Output the [x, y] coordinate of the center of the cell containing the given text.  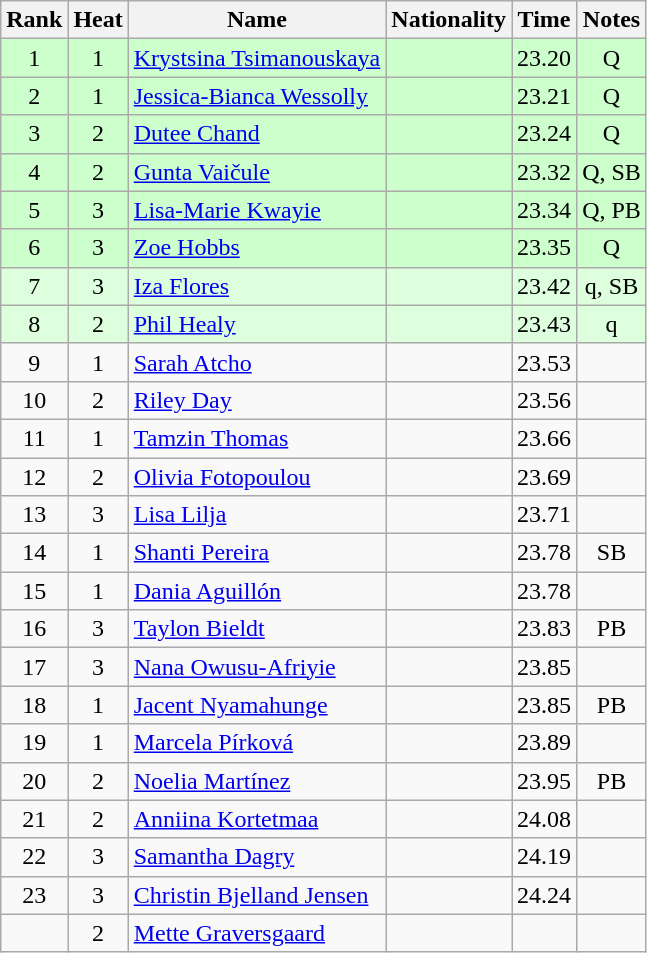
24.19 [544, 857]
Mette Graversgaard [257, 933]
23.43 [544, 324]
23.21 [544, 96]
Nationality [449, 20]
18 [34, 705]
23.83 [544, 629]
Phil Healy [257, 324]
23.53 [544, 362]
8 [34, 324]
Rank [34, 20]
20 [34, 781]
Samantha Dagry [257, 857]
23.56 [544, 400]
Krystsina Tsimanouskaya [257, 58]
SB [612, 553]
23.89 [544, 743]
23.24 [544, 134]
9 [34, 362]
Nana Owusu-Afriyie [257, 667]
Jacent Nyamahunge [257, 705]
Gunta Vaičule [257, 172]
Shanti Pereira [257, 553]
17 [34, 667]
12 [34, 477]
23.20 [544, 58]
Iza Flores [257, 286]
Q, SB [612, 172]
Lisa-Marie Kwayie [257, 210]
10 [34, 400]
7 [34, 286]
23.34 [544, 210]
Olivia Fotopoulou [257, 477]
23.69 [544, 477]
Anniina Kortetmaa [257, 819]
5 [34, 210]
11 [34, 438]
q, SB [612, 286]
24.08 [544, 819]
6 [34, 248]
15 [34, 591]
23.32 [544, 172]
q [612, 324]
23.71 [544, 515]
Riley Day [257, 400]
Lisa Lilja [257, 515]
22 [34, 857]
Q, PB [612, 210]
Notes [612, 20]
21 [34, 819]
Name [257, 20]
Marcela Pírková [257, 743]
23.42 [544, 286]
23.95 [544, 781]
4 [34, 172]
23.66 [544, 438]
13 [34, 515]
Zoe Hobbs [257, 248]
Noelia Martínez [257, 781]
Heat [98, 20]
Christin Bjelland Jensen [257, 895]
19 [34, 743]
23.35 [544, 248]
Sarah Atcho [257, 362]
24.24 [544, 895]
Dutee Chand [257, 134]
Tamzin Thomas [257, 438]
14 [34, 553]
Time [544, 20]
23 [34, 895]
Dania Aguillón [257, 591]
Jessica-Bianca Wessolly [257, 96]
Taylon Bieldt [257, 629]
16 [34, 629]
